Locate the cell with the specified text and output its [x, y] center coordinate. 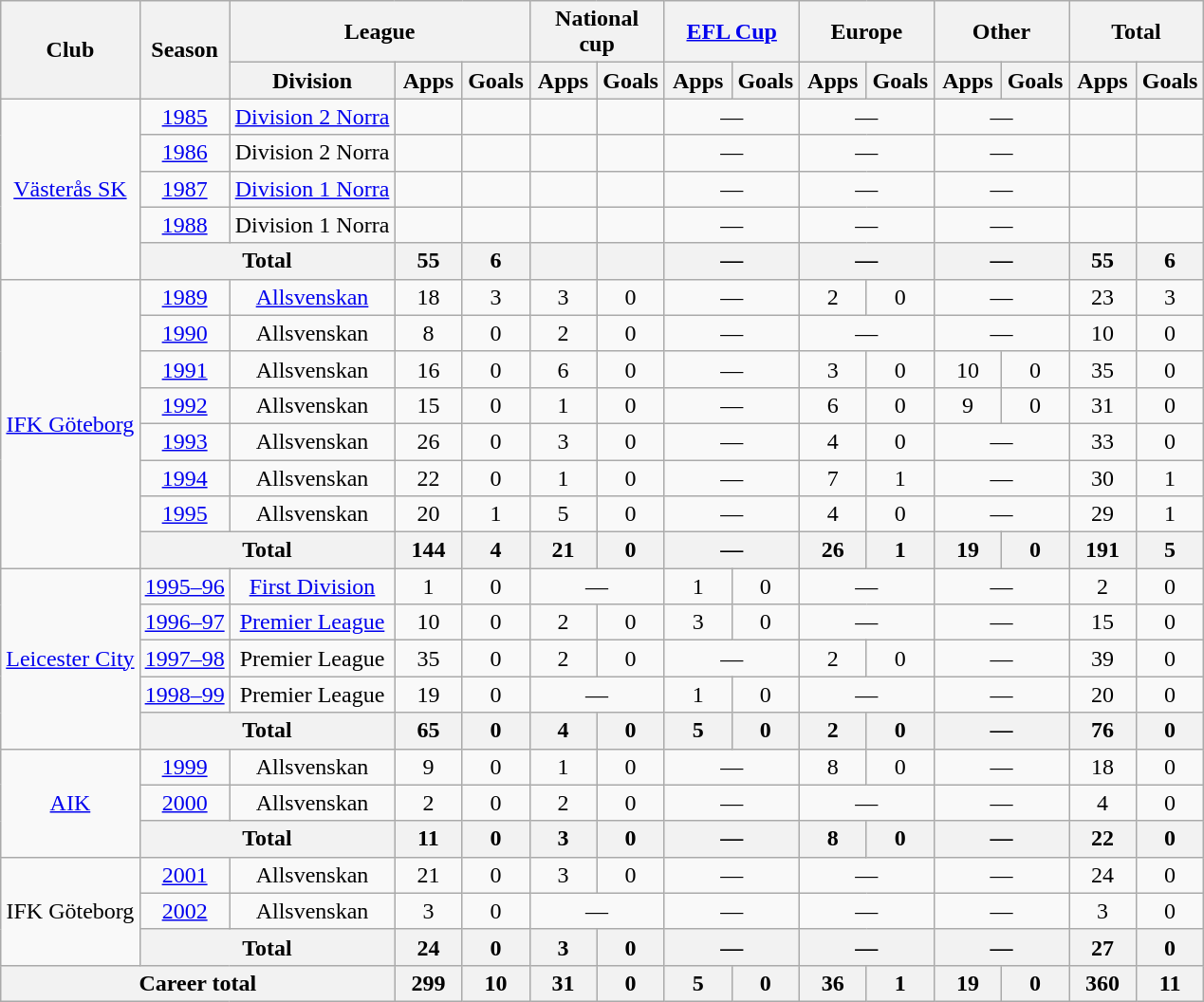
Club [70, 49]
1988 [184, 225]
National cup [597, 32]
AIK [70, 803]
Division [312, 81]
27 [1102, 947]
Västerås SK [70, 189]
EFL Cup [732, 32]
2001 [184, 875]
76 [1102, 731]
1993 [184, 441]
2002 [184, 911]
1998–99 [184, 695]
1985 [184, 117]
2000 [184, 803]
1986 [184, 153]
1989 [184, 297]
Season [184, 49]
65 [429, 731]
1992 [184, 405]
1991 [184, 369]
Europe [866, 32]
1997–98 [184, 659]
Leicester City [70, 659]
League [380, 32]
7 [833, 477]
39 [1102, 659]
16 [429, 369]
1990 [184, 333]
1995 [184, 514]
360 [1102, 983]
23 [1102, 297]
144 [429, 550]
1994 [184, 477]
First Division [312, 586]
30 [1102, 477]
36 [833, 983]
33 [1102, 441]
1987 [184, 189]
1995–96 [184, 586]
Other [1001, 32]
1996–97 [184, 622]
299 [429, 983]
191 [1102, 550]
1999 [184, 767]
Career total [197, 983]
29 [1102, 514]
